Extract the [x, y] coordinate from the center of the cell holding the provided text.  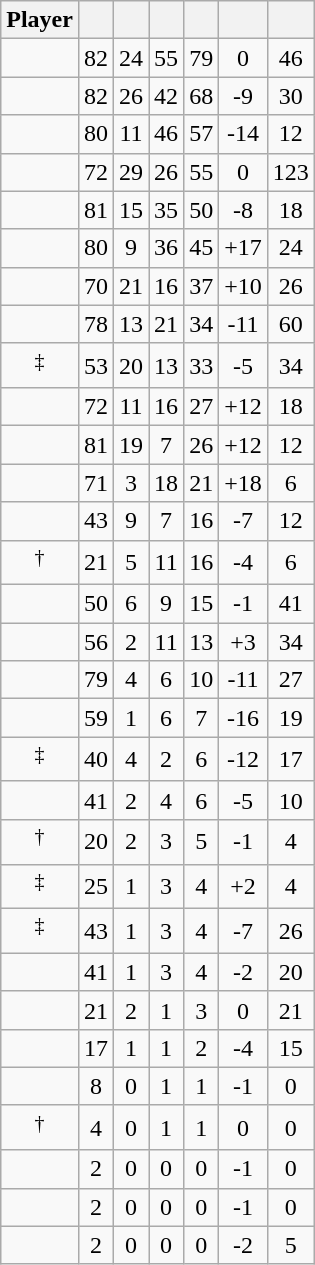
56 [96, 642]
25 [96, 886]
-9 [244, 96]
78 [96, 324]
Player [40, 20]
33 [202, 366]
+2 [244, 886]
-12 [244, 760]
45 [202, 248]
70 [96, 286]
36 [166, 248]
71 [96, 483]
59 [96, 718]
+10 [244, 286]
+17 [244, 248]
-8 [244, 210]
29 [132, 172]
-16 [244, 718]
57 [202, 134]
60 [290, 324]
30 [290, 96]
8 [96, 1086]
+18 [244, 483]
37 [202, 286]
40 [96, 760]
53 [96, 366]
35 [166, 210]
42 [166, 96]
68 [202, 96]
123 [290, 172]
-14 [244, 134]
+3 [244, 642]
